Detect which cell encompasses the target text, then output its [x, y] center coordinate. 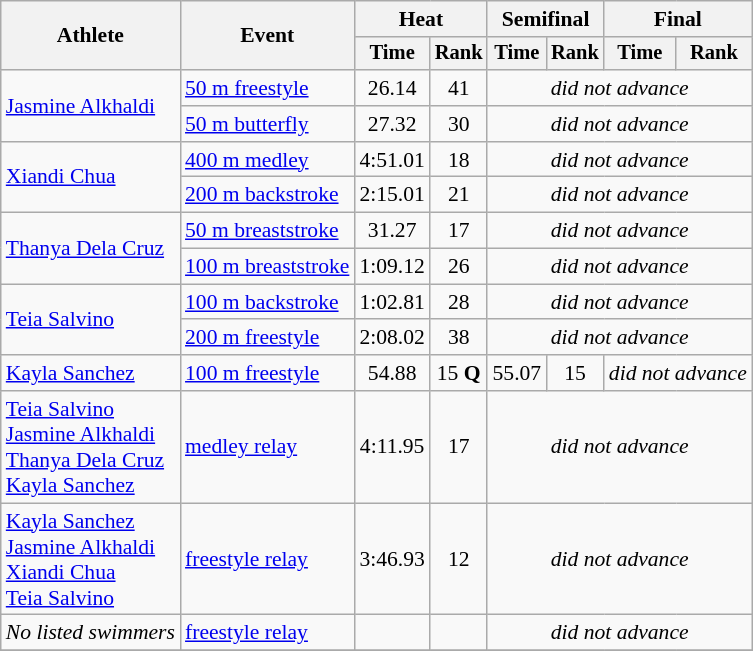
27.32 [392, 124]
3:46.93 [392, 559]
50 m butterfly [267, 124]
Semifinal [545, 19]
No listed swimmers [90, 633]
50 m breaststroke [267, 231]
Thanya Dela Cruz [90, 248]
12 [459, 559]
15 [575, 373]
30 [459, 124]
Event [267, 36]
41 [459, 88]
2:15.01 [392, 195]
26.14 [392, 88]
54.88 [392, 373]
26 [459, 267]
Athlete [90, 36]
15 Q [459, 373]
2:08.02 [392, 338]
Teia SalvinoJasmine AlkhaldiThanya Dela CruzKayla Sanchez [90, 447]
Xiandi Chua [90, 178]
1:09.12 [392, 267]
medley relay [267, 447]
Heat [420, 19]
21 [459, 195]
Kayla SanchezJasmine AlkhaldiXiandi ChuaTeia Salvino [90, 559]
Jasmine Alkhaldi [90, 106]
55.07 [516, 373]
Kayla Sanchez [90, 373]
31.27 [392, 231]
4:51.01 [392, 160]
28 [459, 302]
Teia Salvino [90, 320]
1:02.81 [392, 302]
4:11.95 [392, 447]
38 [459, 338]
Final [678, 19]
100 m freestyle [267, 373]
100 m backstroke [267, 302]
200 m backstroke [267, 195]
200 m freestyle [267, 338]
18 [459, 160]
100 m breaststroke [267, 267]
50 m freestyle [267, 88]
400 m medley [267, 160]
